Search for the cell housing the specified text and yield its [x, y] center coordinate. 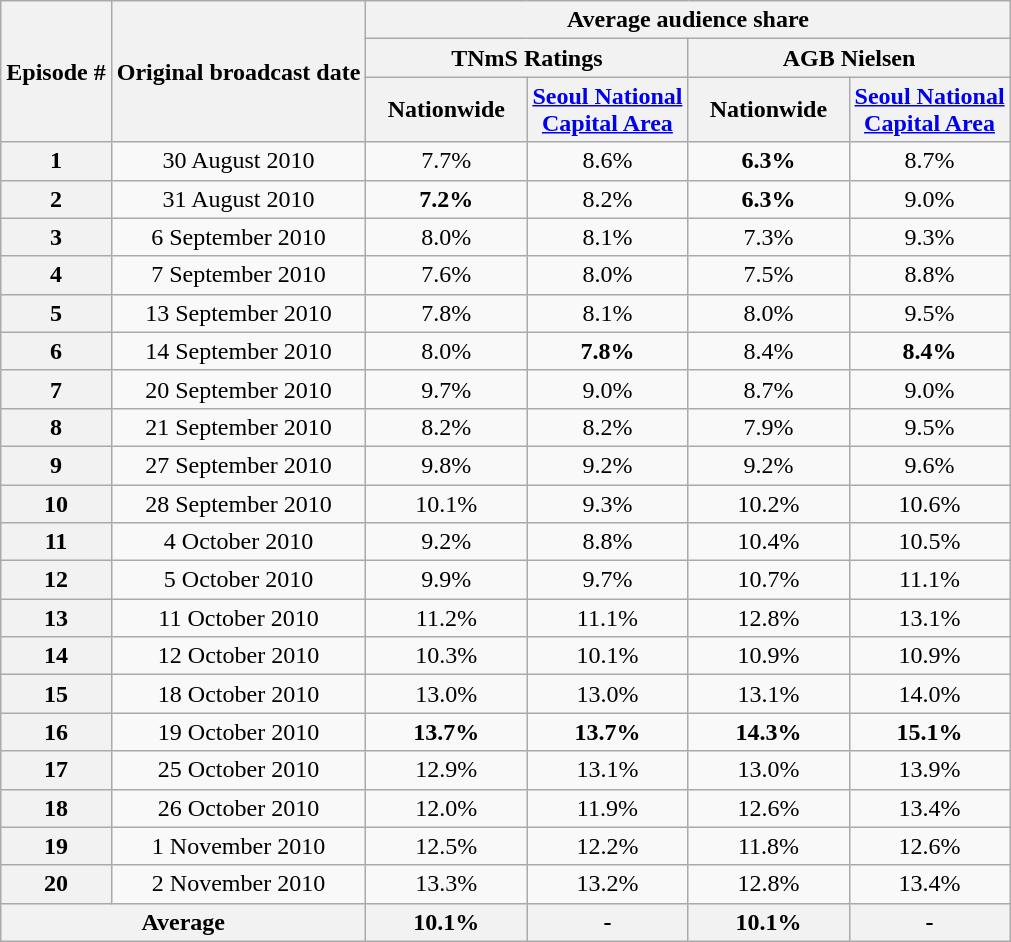
20 [56, 884]
28 September 2010 [238, 503]
2 November 2010 [238, 884]
10.2% [768, 503]
6 [56, 351]
13 [56, 618]
Episode # [56, 72]
11.8% [768, 846]
11.2% [446, 618]
6 September 2010 [238, 237]
14.0% [930, 694]
4 [56, 275]
15.1% [930, 732]
8 [56, 427]
14.3% [768, 732]
7.5% [768, 275]
5 October 2010 [238, 580]
7.9% [768, 427]
13.2% [608, 884]
1 [56, 161]
12.2% [608, 846]
31 August 2010 [238, 199]
Average [184, 922]
9.9% [446, 580]
9 [56, 465]
10.6% [930, 503]
2 [56, 199]
13.9% [930, 770]
17 [56, 770]
14 [56, 656]
12.0% [446, 808]
7.2% [446, 199]
10 [56, 503]
TNmS Ratings [527, 58]
10.7% [768, 580]
12.9% [446, 770]
11 [56, 542]
1 November 2010 [238, 846]
Average audience share [688, 20]
7.7% [446, 161]
11 October 2010 [238, 618]
10.5% [930, 542]
7.6% [446, 275]
Original broadcast date [238, 72]
8.6% [608, 161]
13.3% [446, 884]
18 October 2010 [238, 694]
5 [56, 313]
7 [56, 389]
12 October 2010 [238, 656]
19 October 2010 [238, 732]
21 September 2010 [238, 427]
25 October 2010 [238, 770]
11.9% [608, 808]
20 September 2010 [238, 389]
7.3% [768, 237]
19 [56, 846]
3 [56, 237]
10.3% [446, 656]
9.8% [446, 465]
9.6% [930, 465]
13 September 2010 [238, 313]
AGB Nielsen [849, 58]
26 October 2010 [238, 808]
14 September 2010 [238, 351]
12.5% [446, 846]
12 [56, 580]
27 September 2010 [238, 465]
4 October 2010 [238, 542]
10.4% [768, 542]
18 [56, 808]
7 September 2010 [238, 275]
16 [56, 732]
30 August 2010 [238, 161]
15 [56, 694]
